From the cell containing the given text, extract its center point as [x, y] coordinate. 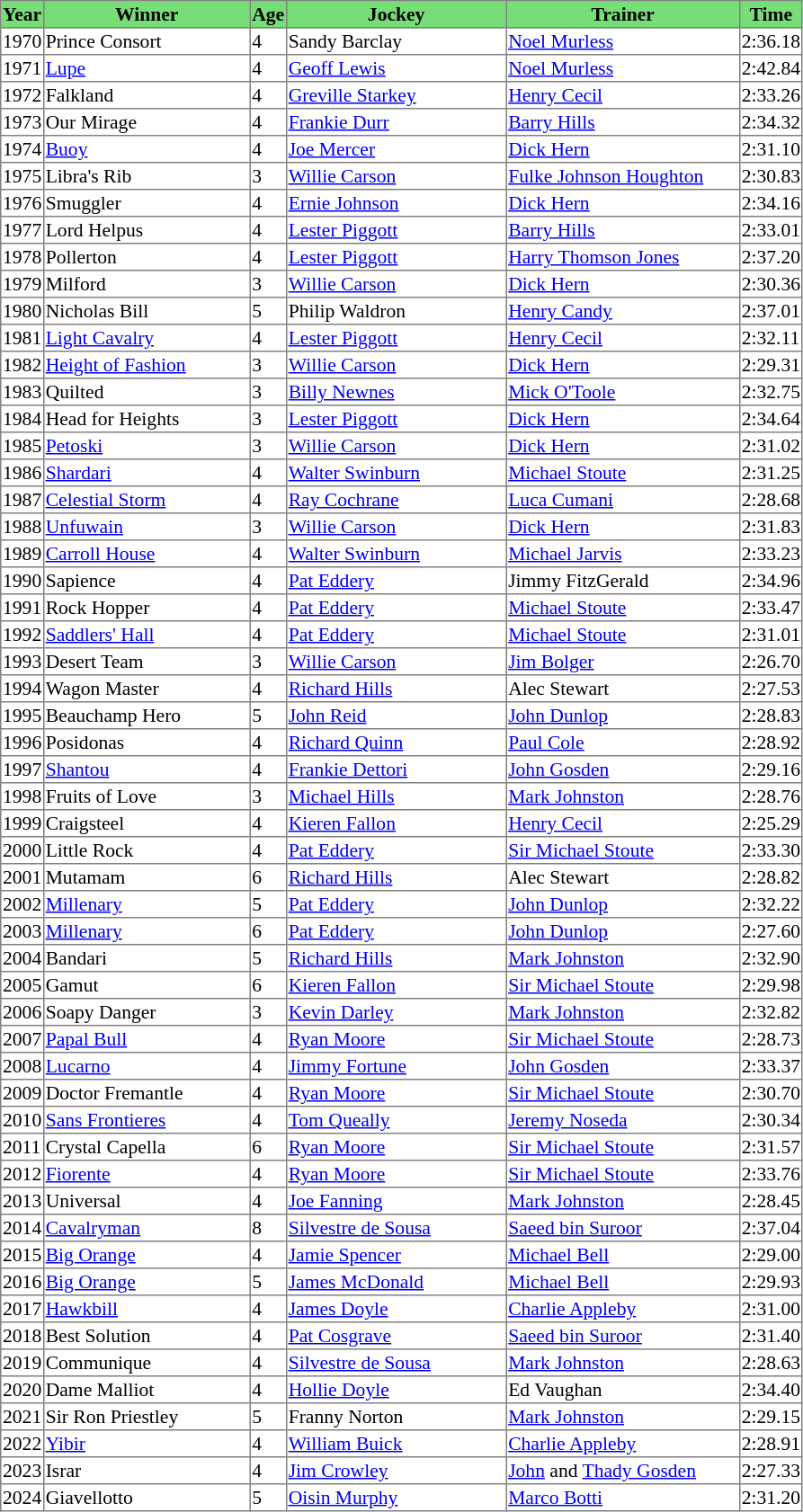
2015 [22, 1255]
Pollerton [147, 257]
Greville Starkey [396, 95]
2:31.02 [771, 446]
2:32.82 [771, 1012]
Michael Hills [396, 796]
2:28.91 [771, 1444]
Sans Frontieres [147, 1120]
Gamut [147, 985]
Unfuwain [147, 527]
2006 [22, 1012]
Frankie Durr [396, 122]
1999 [22, 823]
1988 [22, 527]
Our Mirage [147, 122]
Fruits of Love [147, 796]
Shantou [147, 769]
Tom Queally [396, 1120]
1992 [22, 635]
Desert Team [147, 662]
2012 [22, 1174]
Smuggler [147, 203]
2:32.22 [771, 904]
2:29.00 [771, 1255]
2:34.96 [771, 581]
Kevin Darley [396, 1012]
1971 [22, 68]
2:31.00 [771, 1309]
1983 [22, 392]
2007 [22, 1039]
Fiorente [147, 1174]
Hawkbill [147, 1309]
Mick O'Toole [623, 392]
2:33.01 [771, 230]
2:28.92 [771, 743]
Posidonas [147, 743]
2019 [22, 1363]
2011 [22, 1147]
Fulke Johnson Houghton [623, 176]
2018 [22, 1336]
Sandy Barclay [396, 41]
Lucarno [147, 1066]
Franny Norton [396, 1417]
2:34.16 [771, 203]
Mutamam [147, 877]
2:29.16 [771, 769]
Crystal Capella [147, 1147]
2:28.63 [771, 1363]
2:30.34 [771, 1120]
Head for Heights [147, 419]
Henry Candy [623, 311]
2017 [22, 1309]
Falkland [147, 95]
Lupe [147, 68]
Sapience [147, 581]
Ray Cochrane [396, 500]
Communique [147, 1363]
2:28.82 [771, 877]
William Buick [396, 1444]
2:31.83 [771, 527]
Prince Consort [147, 41]
1986 [22, 473]
1991 [22, 608]
2:32.90 [771, 958]
2:27.60 [771, 931]
2010 [22, 1120]
2:33.26 [771, 95]
1977 [22, 230]
John Reid [396, 716]
1979 [22, 284]
2:28.76 [771, 796]
2:33.23 [771, 554]
2:30.83 [771, 176]
Geoff Lewis [396, 68]
2:32.11 [771, 338]
Beauchamp Hero [147, 716]
Ernie Johnson [396, 203]
Soapy Danger [147, 1012]
James Doyle [396, 1309]
Giavellotto [147, 1498]
Nicholas Bill [147, 311]
2:28.45 [771, 1201]
2:30.70 [771, 1093]
Trainer [623, 14]
2:29.93 [771, 1282]
Billy Newnes [396, 392]
1995 [22, 716]
1998 [22, 796]
2:27.53 [771, 689]
2:33.30 [771, 850]
Paul Cole [623, 743]
Sir Ron Priestley [147, 1417]
2000 [22, 850]
Shardari [147, 473]
Papal Bull [147, 1039]
2:37.20 [771, 257]
Milford [147, 284]
2013 [22, 1201]
Jimmy FitzGerald [623, 581]
1976 [22, 203]
Winner [147, 14]
2:34.32 [771, 122]
2:42.84 [771, 68]
2021 [22, 1417]
2:31.57 [771, 1147]
1972 [22, 95]
Joe Fanning [396, 1201]
Bandari [147, 958]
Saddlers' Hall [147, 635]
Cavalryman [147, 1228]
1981 [22, 338]
2:33.37 [771, 1066]
Rock Hopper [147, 608]
2:28.83 [771, 716]
2004 [22, 958]
2:27.33 [771, 1471]
1982 [22, 365]
2005 [22, 985]
2008 [22, 1066]
1987 [22, 500]
Oisin Murphy [396, 1498]
Dame Malliot [147, 1390]
1984 [22, 419]
Craigsteel [147, 823]
Universal [147, 1201]
2022 [22, 1444]
Jeremy Noseda [623, 1120]
Libra's Rib [147, 176]
8 [268, 1228]
Doctor Fremantle [147, 1093]
2:34.40 [771, 1390]
Jimmy Fortune [396, 1066]
Age [268, 14]
2:37.01 [771, 311]
2:31.25 [771, 473]
1989 [22, 554]
2:33.76 [771, 1174]
Height of Fashion [147, 365]
Pat Cosgrave [396, 1336]
Jim Crowley [396, 1471]
2024 [22, 1498]
Michael Jarvis [623, 554]
Luca Cumani [623, 500]
1996 [22, 743]
Time [771, 14]
2023 [22, 1471]
Marco Botti [623, 1498]
Jim Bolger [623, 662]
2014 [22, 1228]
1970 [22, 41]
2:33.47 [771, 608]
2:34.64 [771, 419]
James McDonald [396, 1282]
Jamie Spencer [396, 1255]
2:36.18 [771, 41]
2:32.75 [771, 392]
Yibir [147, 1444]
1997 [22, 769]
2001 [22, 877]
1975 [22, 176]
Israr [147, 1471]
2020 [22, 1390]
Hollie Doyle [396, 1390]
2003 [22, 931]
Jockey [396, 14]
1994 [22, 689]
2:28.68 [771, 500]
Little Rock [147, 850]
Buoy [147, 149]
Celestial Storm [147, 500]
Year [22, 14]
Richard Quinn [396, 743]
Light Cavalry [147, 338]
1973 [22, 122]
2:31.01 [771, 635]
1974 [22, 149]
Joe Mercer [396, 149]
Petoski [147, 446]
2:29.31 [771, 365]
2:30.36 [771, 284]
Philip Waldron [396, 311]
2:25.29 [771, 823]
2:31.10 [771, 149]
1985 [22, 446]
1980 [22, 311]
2:31.40 [771, 1336]
Wagon Master [147, 689]
2:37.04 [771, 1228]
Best Solution [147, 1336]
Quilted [147, 392]
2009 [22, 1093]
2:29.98 [771, 985]
Lord Helpus [147, 230]
1978 [22, 257]
2:29.15 [771, 1417]
John and Thady Gosden [623, 1471]
2:26.70 [771, 662]
Ed Vaughan [623, 1390]
Harry Thomson Jones [623, 257]
1993 [22, 662]
2:28.73 [771, 1039]
1990 [22, 581]
2016 [22, 1282]
2002 [22, 904]
Carroll House [147, 554]
2:31.20 [771, 1498]
Frankie Dettori [396, 769]
